Determine the (x, y) coordinate at the center of the cell enclosing the given text.  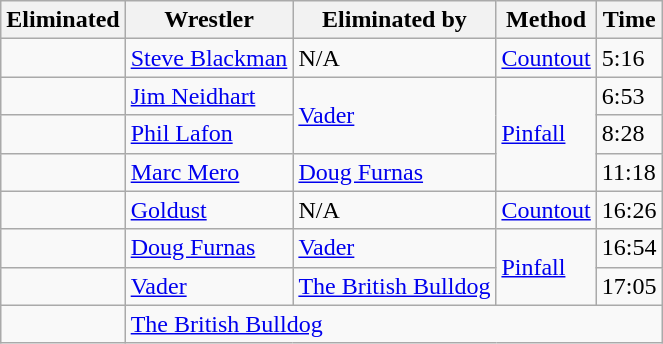
Marc Mero (209, 172)
Steve Blackman (209, 58)
Wrestler (209, 20)
8:28 (629, 134)
16:54 (629, 248)
Phil Lafon (209, 134)
6:53 (629, 96)
Eliminated (63, 20)
16:26 (629, 210)
Jim Neidhart (209, 96)
Method (546, 20)
17:05 (629, 286)
5:16 (629, 58)
Eliminated by (394, 20)
11:18 (629, 172)
Goldust (209, 210)
Time (629, 20)
